Identify which cell holds the provided text, then report its [x, y] central coordinate. 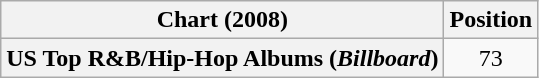
73 [491, 58]
Chart (2008) [222, 20]
US Top R&B/Hip-Hop Albums (Billboard) [222, 58]
Position [491, 20]
